Pinpoint the cell where the given text exists, returning its [X, Y] midpoint coordinate. 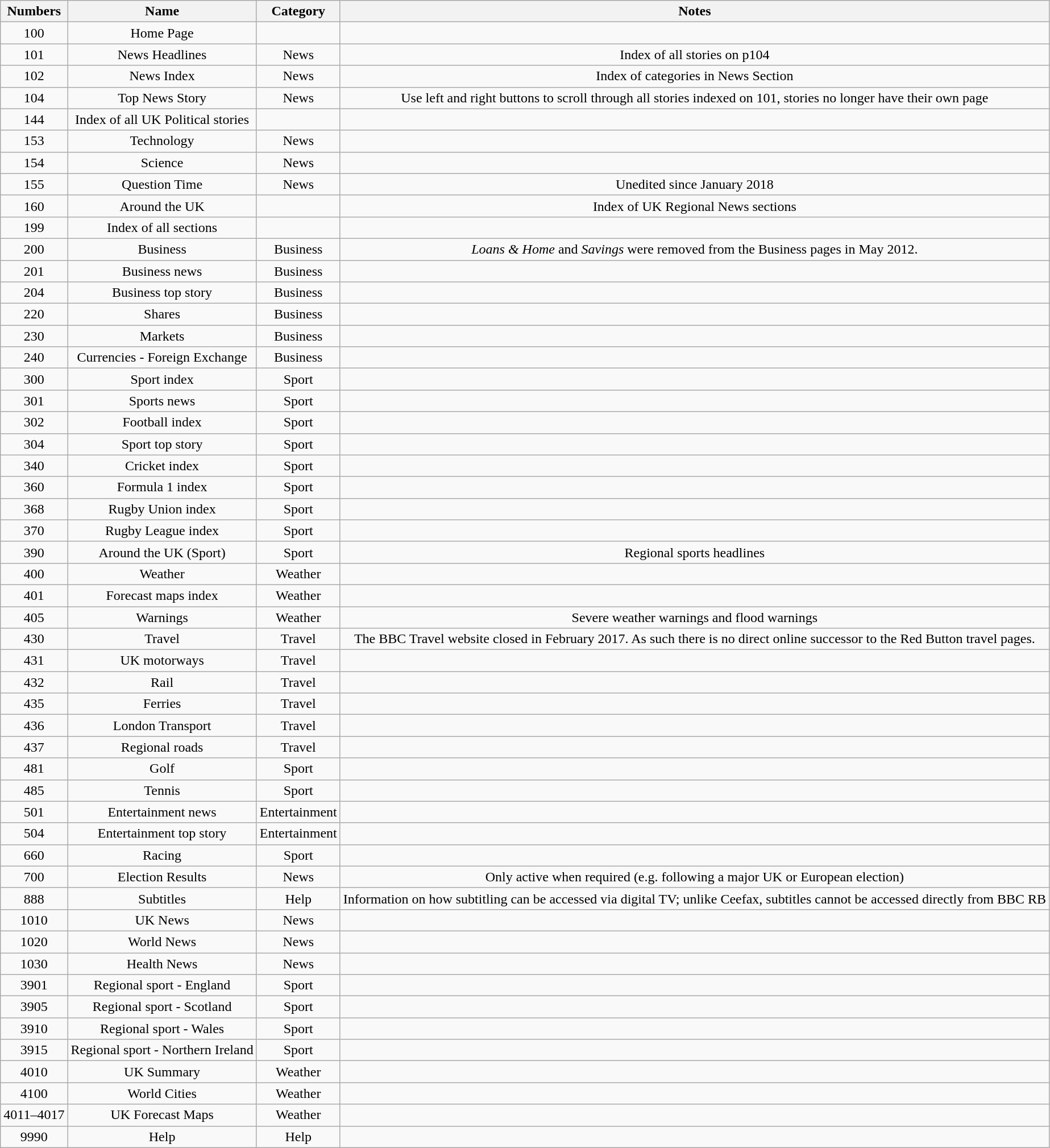
Information on how subtitling can be accessed via digital TV; unlike Ceefax, subtitles cannot be accessed directly from BBC RB [695, 898]
Health News [162, 964]
Shares [162, 314]
3910 [34, 1029]
504 [34, 834]
Rugby Union index [162, 509]
Regional sport - England [162, 985]
Entertainment top story [162, 834]
UK motorways [162, 661]
660 [34, 855]
401 [34, 595]
154 [34, 163]
200 [34, 249]
437 [34, 747]
Index of categories in News Section [695, 76]
199 [34, 227]
4011–4017 [34, 1115]
Science [162, 163]
101 [34, 55]
1010 [34, 920]
1030 [34, 964]
Around the UK [162, 206]
Election Results [162, 877]
304 [34, 444]
Regional sport - Wales [162, 1029]
Ferries [162, 704]
220 [34, 314]
UK Summary [162, 1072]
Forecast maps index [162, 595]
104 [34, 98]
501 [34, 812]
Markets [162, 336]
3915 [34, 1050]
160 [34, 206]
144 [34, 119]
Warnings [162, 617]
Category [298, 11]
London Transport [162, 726]
Use left and right buttons to scroll through all stories indexed on 101, stories no longer have their own page [695, 98]
888 [34, 898]
431 [34, 661]
100 [34, 33]
155 [34, 184]
300 [34, 379]
Index of UK Regional News sections [695, 206]
Question Time [162, 184]
9990 [34, 1137]
481 [34, 769]
4100 [34, 1093]
Technology [162, 141]
Entertainment news [162, 812]
Regional roads [162, 747]
Sports news [162, 401]
Golf [162, 769]
Cricket index [162, 466]
390 [34, 552]
Racing [162, 855]
430 [34, 639]
Top News Story [162, 98]
Rugby League index [162, 531]
Index of all sections [162, 227]
UK News [162, 920]
Regional sports headlines [695, 552]
370 [34, 531]
405 [34, 617]
700 [34, 877]
Unedited since January 2018 [695, 184]
301 [34, 401]
Numbers [34, 11]
240 [34, 358]
Around the UK (Sport) [162, 552]
Notes [695, 11]
302 [34, 422]
Currencies - Foreign Exchange [162, 358]
3901 [34, 985]
Home Page [162, 33]
News Index [162, 76]
1020 [34, 942]
Business news [162, 271]
400 [34, 574]
436 [34, 726]
News Headlines [162, 55]
Sport top story [162, 444]
Name [162, 11]
Index of all UK Political stories [162, 119]
3905 [34, 1007]
Business top story [162, 293]
Football index [162, 422]
Only active when required (e.g. following a major UK or European election) [695, 877]
Regional sport - Scotland [162, 1007]
UK Forecast Maps [162, 1115]
Rail [162, 682]
World News [162, 942]
Loans & Home and Savings were removed from the Business pages in May 2012. [695, 249]
Tennis [162, 790]
Formula 1 index [162, 487]
230 [34, 336]
340 [34, 466]
368 [34, 509]
485 [34, 790]
432 [34, 682]
Regional sport - Northern Ireland [162, 1050]
435 [34, 704]
Severe weather warnings and flood warnings [695, 617]
Index of all stories on p104 [695, 55]
204 [34, 293]
The BBC Travel website closed in February 2017. As such there is no direct online successor to the Red Button travel pages. [695, 639]
201 [34, 271]
4010 [34, 1072]
Sport index [162, 379]
Subtitles [162, 898]
153 [34, 141]
360 [34, 487]
102 [34, 76]
World Cities [162, 1093]
